Return the (x, y) coordinate for the center point of the cell that contains the specified text.  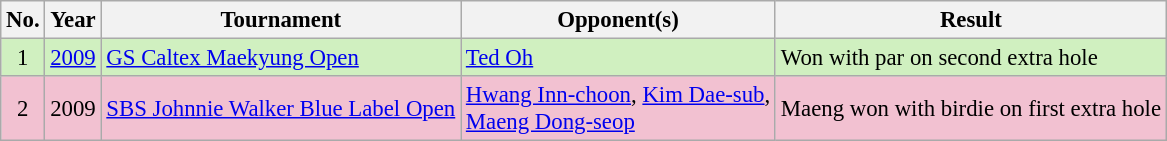
Ted Oh (618, 58)
Hwang Inn-choon, Kim Dae-sub, Maeng Dong-seop (618, 108)
2 (23, 108)
No. (23, 20)
Opponent(s) (618, 20)
Tournament (281, 20)
Won with par on second extra hole (970, 58)
Result (970, 20)
Maeng won with birdie on first extra hole (970, 108)
SBS Johnnie Walker Blue Label Open (281, 108)
Year (73, 20)
GS Caltex Maekyung Open (281, 58)
1 (23, 58)
